Determine the (x, y) coordinate at the center of the cell enclosing the given text.  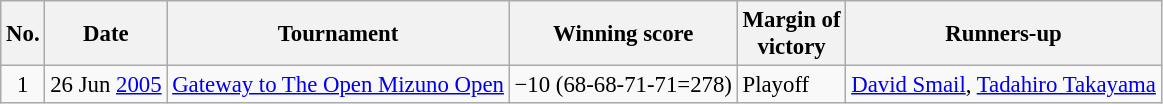
Date (106, 34)
Winning score (623, 34)
David Smail, Tadahiro Takayama (1004, 85)
Tournament (338, 34)
−10 (68-68-71-71=278) (623, 85)
No. (23, 34)
1 (23, 85)
Runners-up (1004, 34)
Gateway to The Open Mizuno Open (338, 85)
Playoff (792, 85)
Margin ofvictory (792, 34)
26 Jun 2005 (106, 85)
